Return the (x, y) coordinate for the center point of the cell that contains the specified text.  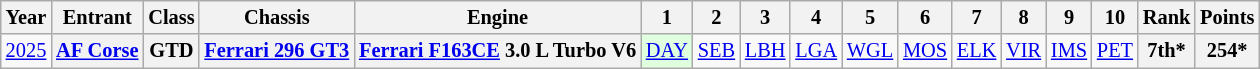
7 (976, 17)
Entrant (97, 17)
2025 (26, 51)
MOS (925, 51)
7th* (1166, 51)
8 (1024, 17)
DAY (667, 51)
10 (1115, 17)
Ferrari 296 GT3 (276, 51)
2 (716, 17)
Year (26, 17)
Rank (1166, 17)
9 (1069, 17)
254* (1227, 51)
Points (1227, 17)
5 (870, 17)
SEB (716, 51)
LBH (765, 51)
3 (765, 17)
IMS (1069, 51)
LGA (816, 51)
4 (816, 17)
Class (171, 17)
PET (1115, 51)
1 (667, 17)
ELK (976, 51)
WGL (870, 51)
Chassis (276, 17)
Engine (498, 17)
Ferrari F163CE 3.0 L Turbo V6 (498, 51)
AF Corse (97, 51)
6 (925, 17)
GTD (171, 51)
VIR (1024, 51)
